Search for the cell housing the specified text and yield its [x, y] center coordinate. 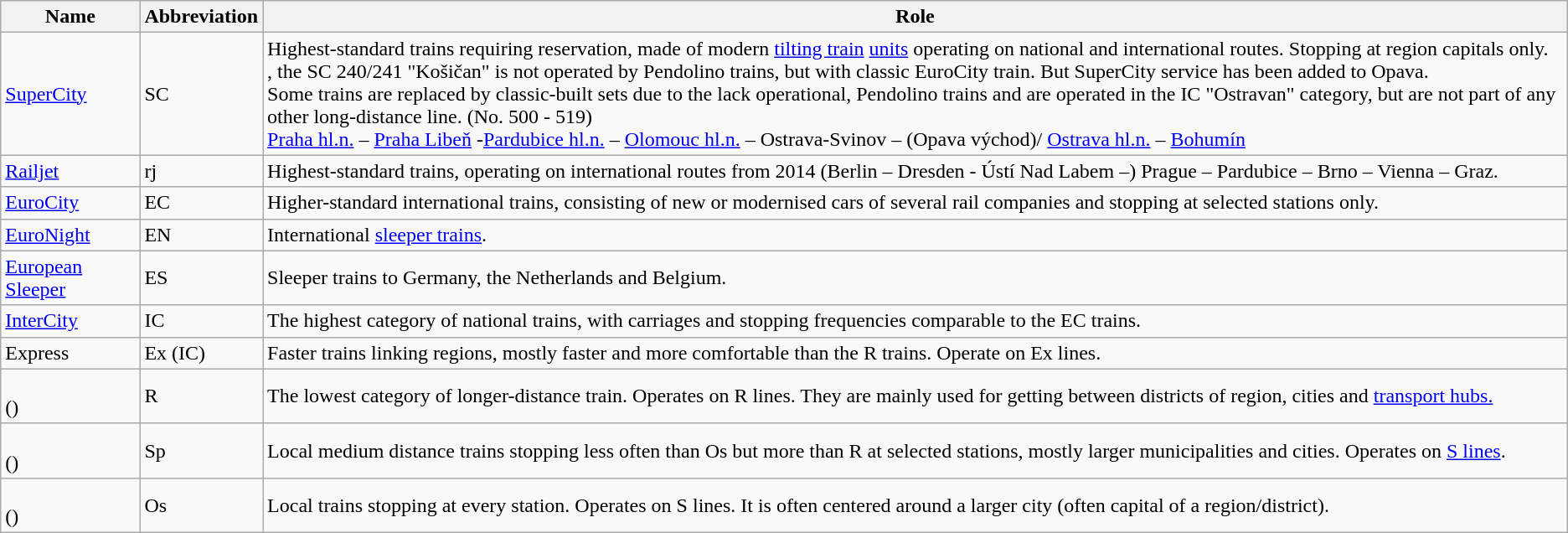
ES [201, 278]
rj [201, 171]
IC [201, 321]
Higher-standard international trains, consisting of new or modernised cars of several rail companies and stopping at selected stations only. [916, 203]
SuperCity [70, 94]
Sp [201, 451]
Faster trains linking regions, mostly faster and more comfortable than the R trains. Operate on Ex lines. [916, 353]
Sleeper trains to Germany, the Netherlands and Belgium. [916, 278]
The highest category of national trains, with carriages and stopping frequencies comparable to the EC trains. [916, 321]
Role [916, 17]
EN [201, 235]
InterCity [70, 321]
Os [201, 505]
Express [70, 353]
EuroCity [70, 203]
International sleeper trains. [916, 235]
Abbreviation [201, 17]
Local trains stopping at every station. Operates on S lines. It is often centered around a larger city (often capital of a region/district). [916, 505]
Ex (IC) [201, 353]
Railjet [70, 171]
Name [70, 17]
R [201, 396]
EuroNight [70, 235]
EC [201, 203]
Highest-standard trains, operating on international routes from 2014 (Berlin – Dresden - Ústí Nad Labem –) Prague – Pardubice – Brno – Vienna – Graz. [916, 171]
SC [201, 94]
European Sleeper [70, 278]
